For the text-containing cell, return its midpoint in (x, y) coordinate format. 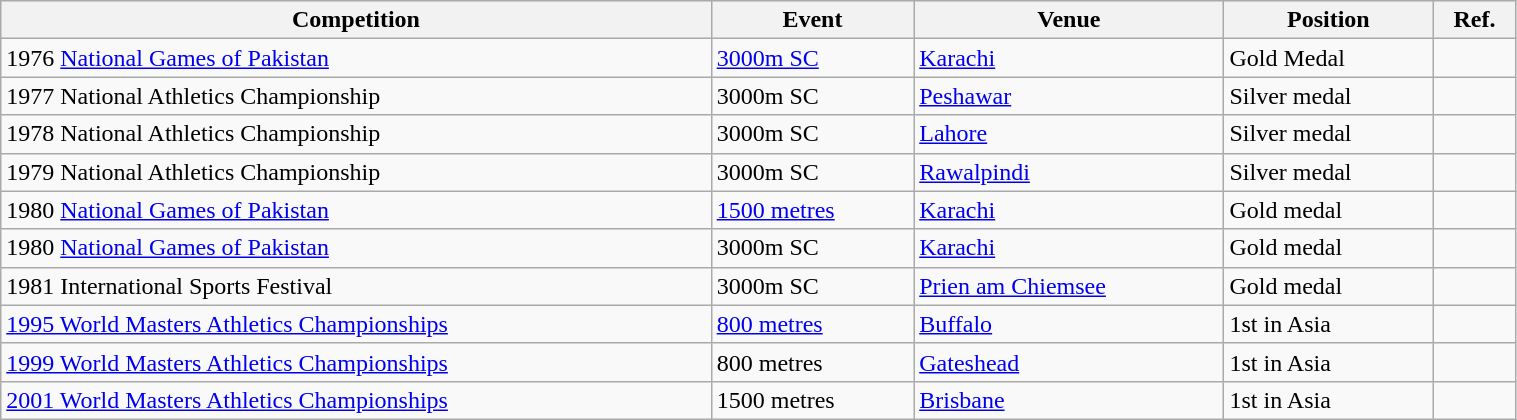
1978 National Athletics Championship (356, 134)
1999 World Masters Athletics Championships (356, 362)
Venue (1069, 20)
Ref. (1474, 20)
Position (1328, 20)
1981 International Sports Festival (356, 286)
Rawalpindi (1069, 172)
Lahore (1069, 134)
Buffalo (1069, 324)
Brisbane (1069, 400)
Event (812, 20)
Gold Medal (1328, 58)
Prien am Chiemsee (1069, 286)
1979 National Athletics Championship (356, 172)
Gateshead (1069, 362)
Peshawar (1069, 96)
Competition (356, 20)
2001 World Masters Athletics Championships (356, 400)
1976 National Games of Pakistan (356, 58)
1977 National Athletics Championship (356, 96)
1995 World Masters Athletics Championships (356, 324)
